Determine the [x, y] coordinate at the center of the cell enclosing the given text.  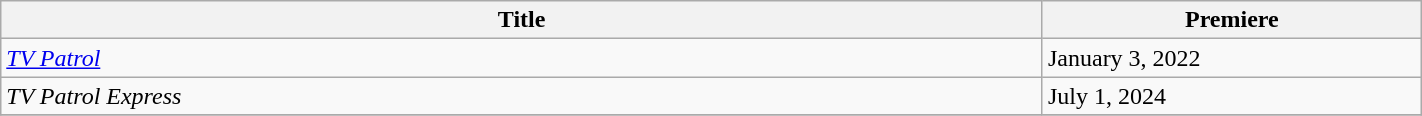
TV Patrol [522, 58]
January 3, 2022 [1232, 58]
TV Patrol Express [522, 96]
Title [522, 20]
Premiere [1232, 20]
July 1, 2024 [1232, 96]
